Capture the cell that displays the provided text and extract its [x, y] central coordinate. 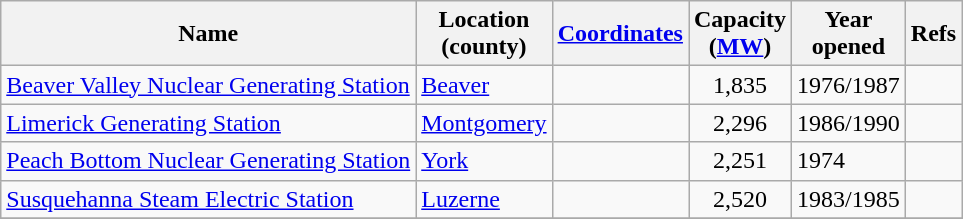
1986/1990 [849, 123]
1,835 [740, 85]
Montgomery [484, 123]
2,251 [740, 161]
1976/1987 [849, 85]
Refs [933, 34]
Beaver Valley Nuclear Generating Station [208, 85]
Luzerne [484, 199]
York [484, 161]
1983/1985 [849, 199]
Yearopened [849, 34]
Location(county) [484, 34]
Coordinates [620, 34]
1974 [849, 161]
2,520 [740, 199]
Susquehanna Steam Electric Station [208, 199]
Limerick Generating Station [208, 123]
2,296 [740, 123]
Name [208, 34]
Capacity(MW) [740, 34]
Beaver [484, 85]
Peach Bottom Nuclear Generating Station [208, 161]
